Locate the cell with the specified text and output its [X, Y] center coordinate. 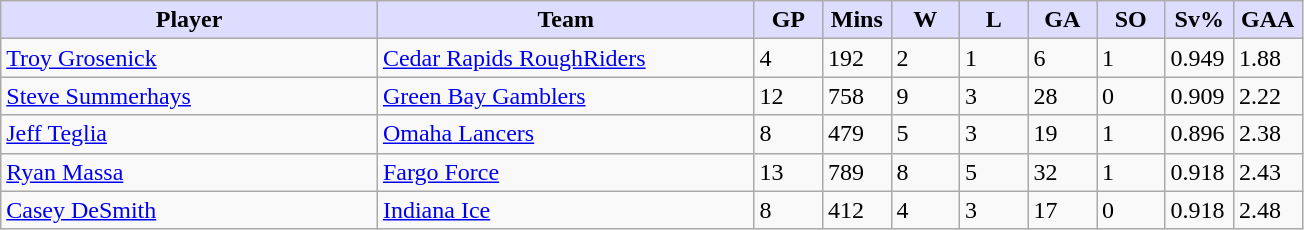
Casey DeSmith [190, 210]
GP [788, 20]
Team [566, 20]
Sv% [1199, 20]
L [994, 20]
W [925, 20]
0.896 [1199, 134]
Omaha Lancers [566, 134]
1.88 [1268, 58]
19 [1062, 134]
Mins [857, 20]
GA [1062, 20]
192 [857, 58]
Steve Summerhays [190, 96]
Ryan Massa [190, 172]
Troy Grosenick [190, 58]
13 [788, 172]
2.48 [1268, 210]
2.38 [1268, 134]
12 [788, 96]
SO [1130, 20]
479 [857, 134]
32 [1062, 172]
2.43 [1268, 172]
Player [190, 20]
789 [857, 172]
2 [925, 58]
0.909 [1199, 96]
6 [1062, 58]
2.22 [1268, 96]
9 [925, 96]
17 [1062, 210]
GAA [1268, 20]
Fargo Force [566, 172]
28 [1062, 96]
758 [857, 96]
Green Bay Gamblers [566, 96]
0.949 [1199, 58]
Cedar Rapids RoughRiders [566, 58]
412 [857, 210]
Indiana Ice [566, 210]
Jeff Teglia [190, 134]
